For the text-containing cell, return its midpoint in (X, Y) coordinate format. 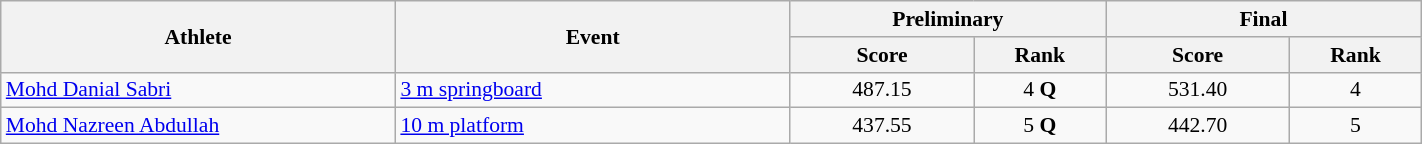
531.40 (1198, 90)
487.15 (882, 90)
Mohd Nazreen Abdullah (198, 126)
5 (1356, 126)
442.70 (1198, 126)
437.55 (882, 126)
Mohd Danial Sabri (198, 90)
5 Q (1040, 126)
Preliminary (948, 19)
10 m platform (592, 126)
3 m springboard (592, 90)
Athlete (198, 36)
4 Q (1040, 90)
4 (1356, 90)
Event (592, 36)
Final (1264, 19)
